Output the [x, y] coordinate of the center of the cell containing the given text.  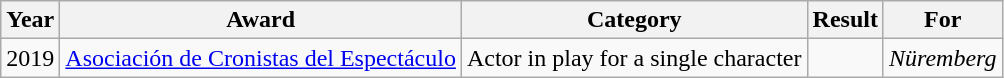
For [942, 20]
Result [845, 20]
Asociación de Cronistas del Espectáculo [261, 58]
Nüremberg [942, 58]
Award [261, 20]
2019 [30, 58]
Category [634, 20]
Year [30, 20]
Actor in play for a single character [634, 58]
